Find where the given text appears and provide that cell's center as (X, Y) coordinate. 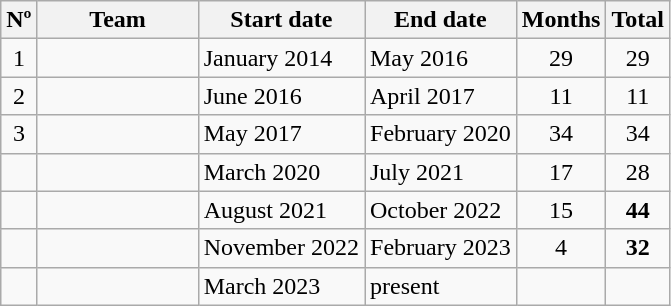
28 (638, 172)
End date (440, 20)
Nº (19, 20)
April 2017 (440, 96)
15 (561, 210)
January 2014 (281, 58)
3 (19, 134)
1 (19, 58)
August 2021 (281, 210)
4 (561, 248)
44 (638, 210)
October 2022 (440, 210)
2 (19, 96)
June 2016 (281, 96)
February 2020 (440, 134)
May 2016 (440, 58)
March 2023 (281, 286)
July 2021 (440, 172)
March 2020 (281, 172)
February 2023 (440, 248)
Start date (281, 20)
Total (638, 20)
32 (638, 248)
present (440, 286)
November 2022 (281, 248)
May 2017 (281, 134)
Team (118, 20)
17 (561, 172)
Months (561, 20)
